Determine the [X, Y] coordinate at the center of the cell enclosing the given text.  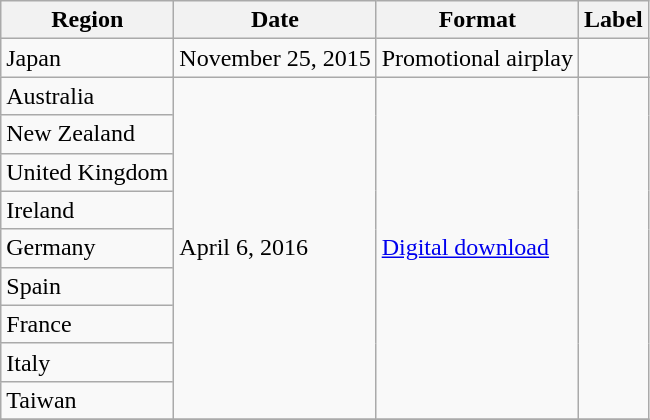
Italy [88, 362]
Taiwan [88, 400]
Region [88, 20]
Germany [88, 248]
Spain [88, 286]
New Zealand [88, 134]
November 25, 2015 [275, 58]
April 6, 2016 [275, 248]
Australia [88, 96]
France [88, 324]
Label [614, 20]
Digital download [477, 248]
United Kingdom [88, 172]
Japan [88, 58]
Promotional airplay [477, 58]
Date [275, 20]
Format [477, 20]
Ireland [88, 210]
